For the text-containing cell, return its midpoint in [X, Y] coordinate format. 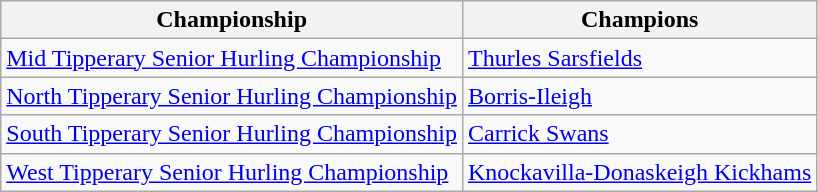
South Tipperary Senior Hurling Championship [232, 134]
Knockavilla-Donaskeigh Kickhams [639, 172]
Carrick Swans [639, 134]
North Tipperary Senior Hurling Championship [232, 96]
Championship [232, 20]
Champions [639, 20]
Thurles Sarsfields [639, 58]
West Tipperary Senior Hurling Championship [232, 172]
Borris-Ileigh [639, 96]
Mid Tipperary Senior Hurling Championship [232, 58]
